Identify which cell holds the provided text, then report its [X, Y] central coordinate. 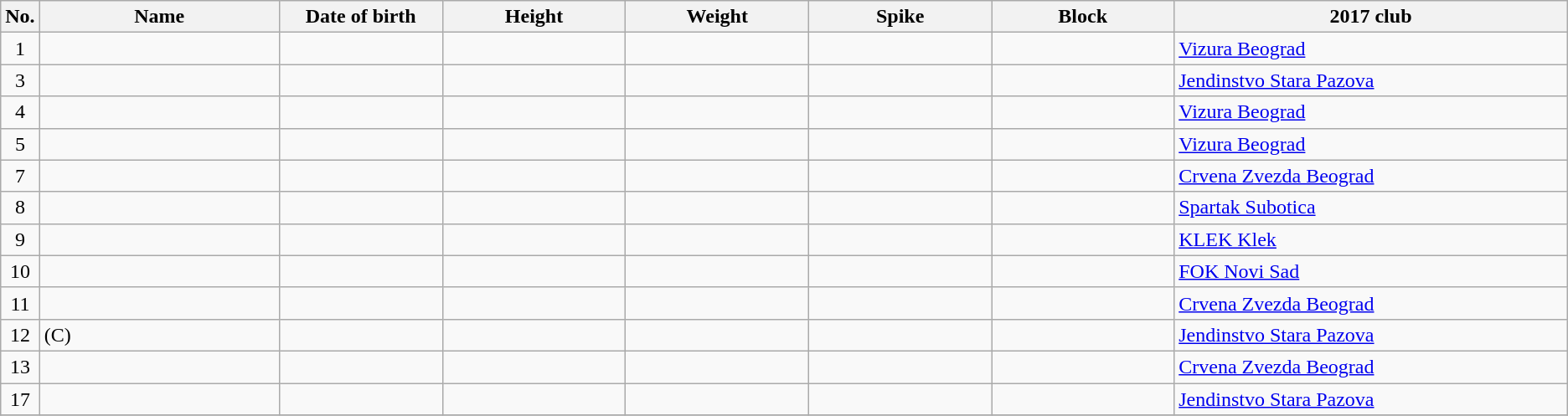
3 [20, 80]
9 [20, 239]
No. [20, 17]
Height [534, 17]
FOK Novi Sad [1371, 271]
2017 club [1371, 17]
Date of birth [360, 17]
Spike [900, 17]
5 [20, 144]
4 [20, 112]
7 [20, 176]
(C) [159, 335]
Name [159, 17]
1 [20, 49]
17 [20, 399]
Block [1083, 17]
12 [20, 335]
Spartak Subotica [1371, 208]
10 [20, 271]
8 [20, 208]
Weight [717, 17]
13 [20, 367]
KLEK Klek [1371, 239]
11 [20, 303]
